From the cell containing the given text, extract its center point as [X, Y] coordinate. 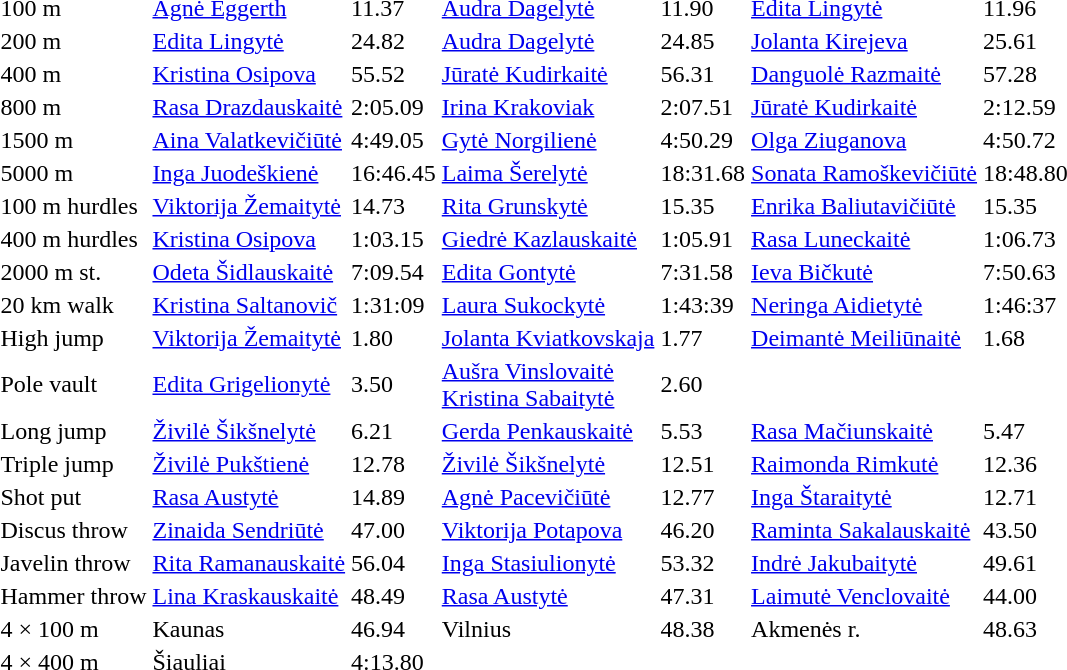
Inga Štaraitytė [864, 497]
48.49 [394, 596]
7:31.58 [703, 272]
Kristina Saltanovič [249, 305]
Inga Stasiulionytė [548, 563]
Audra Dagelytė [548, 41]
4:49.05 [394, 140]
Živilė Pukštienė [249, 464]
48.38 [703, 629]
2:07.51 [703, 107]
Aušra Vinslovaitė Kristina Sabaitytė [548, 384]
Rita Grunskytė [548, 206]
1:03.15 [394, 239]
Edita Grigelionytė [249, 384]
Rasa Luneckaitė [864, 239]
Jolanta Kirejeva [864, 41]
Irina Krakoviak [548, 107]
1:31:09 [394, 305]
7:09.54 [394, 272]
18:31.68 [703, 173]
Laima Šerelytė [548, 173]
3.50 [394, 384]
Sonata Ramoškevičiūtė [864, 173]
14.89 [394, 497]
4:50.29 [703, 140]
2:05.09 [394, 107]
Edita Gontytė [548, 272]
Laura Sukockytė [548, 305]
Inga Juodeškienė [249, 173]
1.80 [394, 338]
Lina Kraskauskaitė [249, 596]
1:43:39 [703, 305]
Danguolė Razmaitė [864, 74]
55.52 [394, 74]
Zinaida Sendriūtė [249, 530]
47.00 [394, 530]
24.85 [703, 41]
1:05.91 [703, 239]
Akmenės r. [864, 629]
46.20 [703, 530]
5.53 [703, 431]
Giedrė Kazlauskaitė [548, 239]
Vilnius [548, 629]
Deimantė Meiliūnaitė [864, 338]
12.78 [394, 464]
Rasa Drazdauskaitė [249, 107]
Neringa Aidietytė [864, 305]
Rasa Mačiunskaitė [864, 431]
Agnė Pacevičiūtė [548, 497]
Laimutė Venclovaitė [864, 596]
Olga Ziuganova [864, 140]
1.77 [703, 338]
14.73 [394, 206]
15.35 [703, 206]
6.21 [394, 431]
Jolanta Kviatkovskaja [548, 338]
47.31 [703, 596]
Odeta Šidlauskaitė [249, 272]
16:46.45 [394, 173]
Ieva Bičkutė [864, 272]
56.04 [394, 563]
12.77 [703, 497]
2.60 [703, 384]
Gytė Norgilienė [548, 140]
Raminta Sakalauskaitė [864, 530]
53.32 [703, 563]
46.94 [394, 629]
Raimonda Rimkutė [864, 464]
56.31 [703, 74]
Edita Lingytė [249, 41]
Aina Valatkevičiūtė [249, 140]
Rita Ramanauskaitė [249, 563]
Enrika Baliutavičiūtė [864, 206]
12.51 [703, 464]
Indrė Jakubaitytė [864, 563]
Kaunas [249, 629]
Gerda Penkauskaitė [548, 431]
24.82 [394, 41]
Viktorija Potapova [548, 530]
